From the cell containing the given text, extract its center point as (X, Y) coordinate. 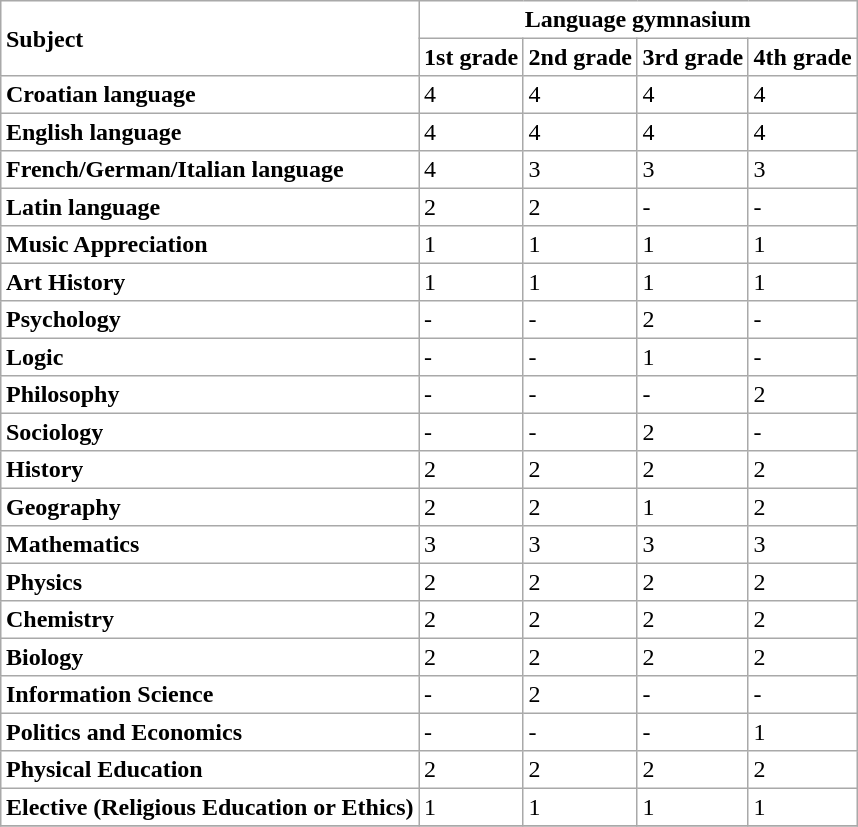
Psychology (210, 320)
History (210, 470)
Music Appreciation (210, 245)
Biology (210, 657)
Geography (210, 507)
Sociology (210, 432)
Politics and Economics (210, 732)
Logic (210, 357)
Language gymnasium (638, 20)
Latin language (210, 207)
Subject (210, 38)
3rd grade (692, 57)
Croatian language (210, 95)
4th grade (802, 57)
Information Science (210, 695)
1st grade (471, 57)
French/German/Italian language (210, 170)
Elective (Religious Education or Ethics) (210, 807)
2nd grade (580, 57)
Mathematics (210, 545)
Art History (210, 282)
Philosophy (210, 395)
Physical Education (210, 770)
Physics (210, 582)
English language (210, 132)
Chemistry (210, 620)
